Detect which cell encompasses the target text, then output its [x, y] center coordinate. 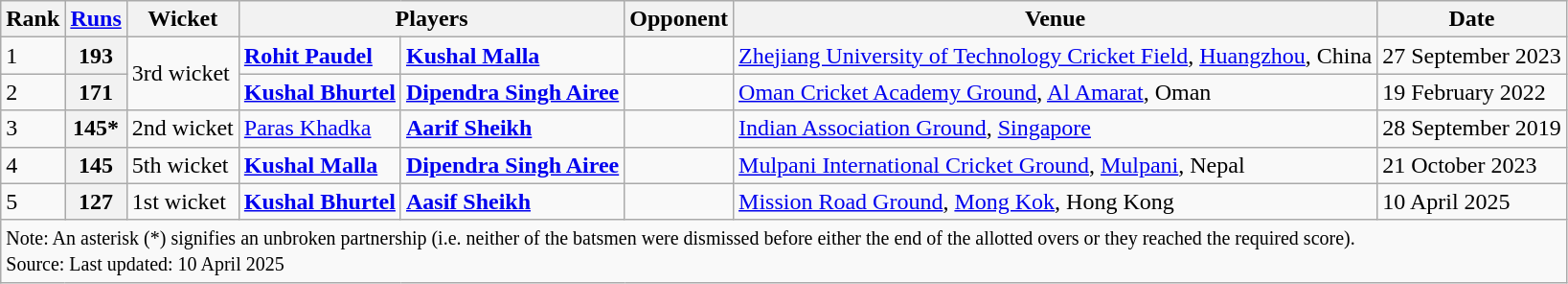
Opponent [679, 19]
5th wicket [182, 165]
171 [96, 92]
1st wicket [182, 201]
Venue [1056, 19]
193 [96, 56]
27 September 2023 [1472, 56]
Players [431, 19]
2 [33, 92]
4 [33, 165]
28 September 2019 [1472, 129]
Date [1472, 19]
Aasif Sheikh [511, 201]
3 [33, 129]
145* [96, 129]
3rd wicket [182, 74]
Rank [33, 19]
145 [96, 165]
Oman Cricket Academy Ground, Al Amarat, Oman [1056, 92]
2nd wicket [182, 129]
21 October 2023 [1472, 165]
5 [33, 201]
Aarif Sheikh [511, 129]
Indian Association Ground, Singapore [1056, 129]
127 [96, 201]
1 [33, 56]
Rohit Paudel [320, 56]
Paras Khadka [320, 129]
Mulpani International Cricket Ground, Mulpani, Nepal [1056, 165]
Runs [96, 19]
Mission Road Ground, Mong Kok, Hong Kong [1056, 201]
19 February 2022 [1472, 92]
10 April 2025 [1472, 201]
Wicket [182, 19]
Zhejiang University of Technology Cricket Field, Huangzhou, China [1056, 56]
